Identify which cell holds the provided text, then report its [X, Y] central coordinate. 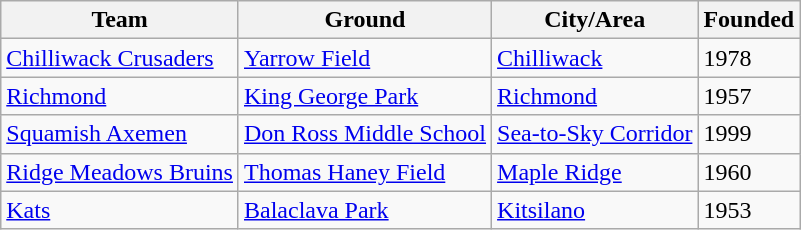
1957 [749, 96]
1999 [749, 134]
1960 [749, 172]
Maple Ridge [595, 172]
City/Area [595, 20]
Founded [749, 20]
Sea-to-Sky Corridor [595, 134]
Ground [364, 20]
Squamish Axemen [120, 134]
Kats [120, 210]
Kitsilano [595, 210]
Yarrow Field [364, 58]
Team [120, 20]
Chilliwack Crusaders [120, 58]
Don Ross Middle School [364, 134]
Balaclava Park [364, 210]
Chilliwack [595, 58]
King George Park [364, 96]
1953 [749, 210]
Thomas Haney Field [364, 172]
Ridge Meadows Bruins [120, 172]
1978 [749, 58]
